Return [x, y] of the center of cell containing provided text 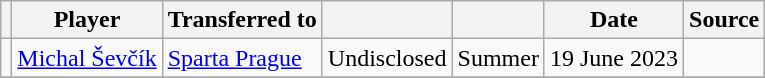
Transferred to [242, 20]
Undisclosed [387, 58]
Source [724, 20]
Date [614, 20]
Player [87, 20]
Summer [498, 58]
19 June 2023 [614, 58]
Michal Ševčík [87, 58]
Sparta Prague [242, 58]
